Provide the (x, y) coordinate of the cell's center where the given text is located.  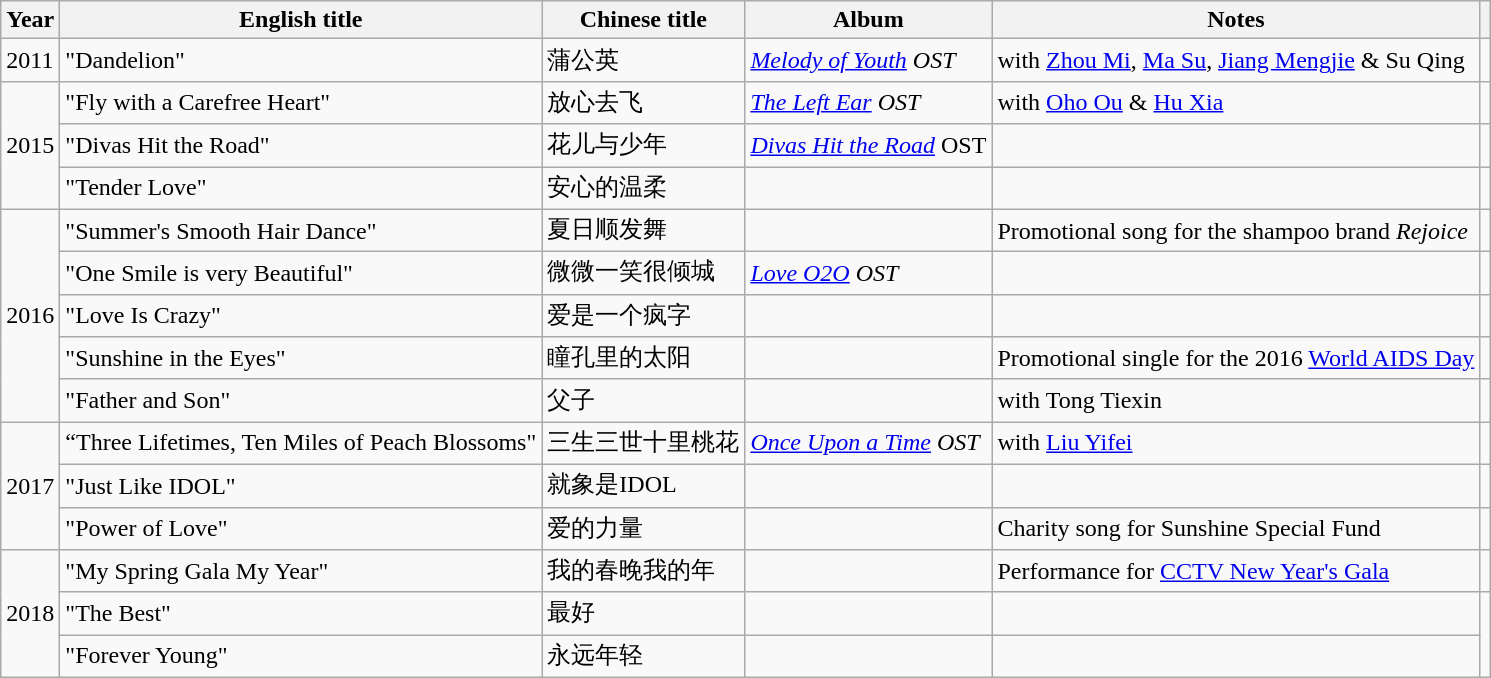
放心去飞 (644, 102)
2018 (30, 614)
花儿与少年 (644, 146)
2017 (30, 486)
Melody of Youth OST (868, 60)
Album (868, 20)
"One Smile is very Beautiful" (301, 274)
爱的力量 (644, 528)
Divas Hit the Road OST (868, 146)
English title (301, 20)
with Zhou Mi, Ma Su, Jiang Mengjie & Su Qing (1236, 60)
Love O2O OST (868, 274)
with Oho Ou & Hu Xia (1236, 102)
Notes (1236, 20)
安心的温柔 (644, 188)
最好 (644, 614)
"Tender Love" (301, 188)
"Power of Love" (301, 528)
"Divas Hit the Road" (301, 146)
"Just Like IDOL" (301, 486)
夏日顺发舞 (644, 230)
2011 (30, 60)
就象是IDOL (644, 486)
with Tong Tiexin (1236, 400)
"Sunshine in the Eyes" (301, 358)
蒲公英 (644, 60)
Chinese title (644, 20)
"My Spring Gala My Year" (301, 572)
"Fly with a Carefree Heart" (301, 102)
2016 (30, 316)
“Three Lifetimes, Ten Miles of Peach Blossoms" (301, 444)
三生三世十里桃花 (644, 444)
"Father and Son" (301, 400)
我的春晚我的年 (644, 572)
"Dandelion" (301, 60)
父子 (644, 400)
The Left Ear OST (868, 102)
Promotional single for the 2016 World AIDS Day (1236, 358)
Year (30, 20)
"Forever Young" (301, 656)
微微一笑很倾城 (644, 274)
爱是一个疯字 (644, 316)
Once Upon a Time OST (868, 444)
2015 (30, 145)
with Liu Yifei (1236, 444)
永远年轻 (644, 656)
Charity song for Sunshine Special Fund (1236, 528)
Performance for CCTV New Year's Gala (1236, 572)
瞳孔里的太阳 (644, 358)
"Summer's Smooth Hair Dance" (301, 230)
"The Best" (301, 614)
"Love Is Crazy" (301, 316)
Promotional song for the shampoo brand Rejoice (1236, 230)
